From the cell containing the given text, extract its center point as (X, Y) coordinate. 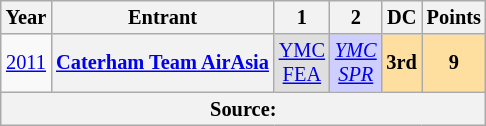
Caterham Team AirAsia (162, 63)
9 (454, 63)
2 (356, 17)
DC (402, 17)
Source: (244, 109)
1 (302, 17)
Entrant (162, 17)
YMCSPR (356, 63)
Year (26, 17)
2011 (26, 63)
Points (454, 17)
YMCFEA (302, 63)
3rd (402, 63)
